Scan for the cell matching the given text and deliver its (x, y) coordinate at center. 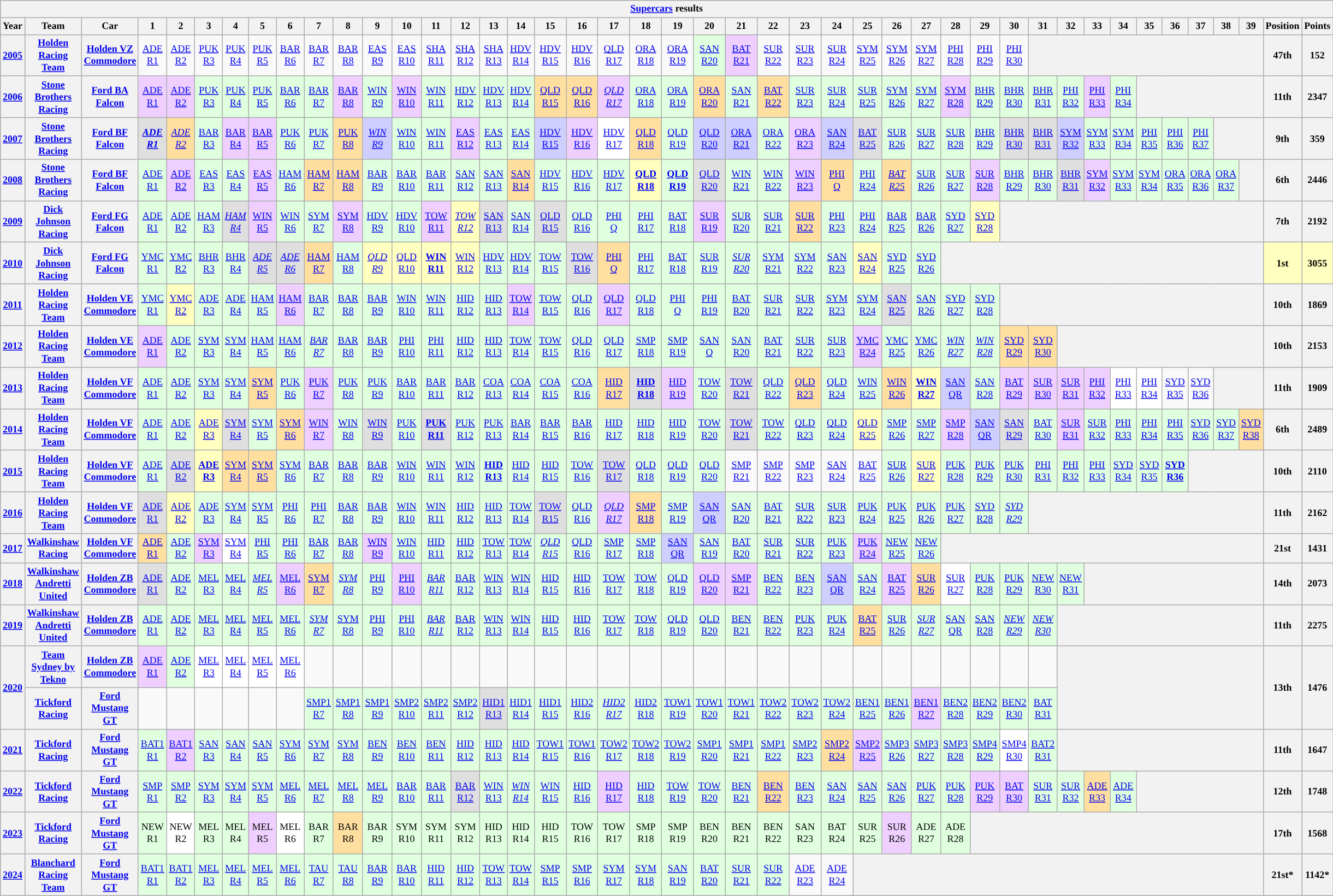
21st (1282, 548)
PHIR19 (709, 305)
13 (494, 26)
SMPR27 (926, 430)
26 (897, 26)
WINR5 (262, 222)
27 (926, 26)
21st* (1282, 875)
Year (13, 26)
16 (582, 26)
HID1R14 (521, 708)
7 (319, 26)
ADER28 (956, 833)
47th (1282, 55)
2018 (13, 584)
SMPR26 (897, 430)
BAT2R31 (1043, 750)
SMP2R10 (407, 708)
SMP2R23 (805, 750)
22 (773, 26)
17th (1282, 833)
SYMR11 (436, 833)
Points (1317, 26)
SANR3 (209, 750)
SYMR21 (773, 263)
Holden VZ Commodore (110, 55)
SYMR10 (407, 833)
ORAR37 (1227, 180)
BATR31 (1043, 708)
2013 (13, 388)
36 (1175, 26)
2005 (13, 55)
ORAR36 (1200, 180)
BARR5 (262, 138)
HDVR9 (377, 222)
38 (1227, 26)
SMP3R28 (956, 750)
1 (152, 26)
SMP1R20 (709, 750)
BHRR3 (209, 263)
1476 (1317, 687)
TOW1R15 (550, 750)
ORAR35 (1175, 180)
2015 (13, 471)
WINR7 (319, 430)
SMPR22 (773, 471)
13th (1282, 687)
33 (1097, 26)
EASR14 (521, 138)
2073 (1317, 584)
20 (709, 26)
2162 (1317, 513)
ORAR20 (709, 97)
SYMR22 (805, 263)
2023 (13, 833)
14th (1282, 584)
2014 (13, 430)
BEN2R28 (956, 708)
1568 (1317, 833)
2007 (13, 138)
15 (550, 26)
YMCR25 (897, 346)
NEWR31 (1071, 584)
SMP1R7 (319, 708)
SMP4R29 (985, 750)
HAMR3 (209, 222)
EASR5 (262, 180)
SMP2R24 (837, 750)
SMP4R30 (1014, 750)
WINR15 (550, 792)
SYDR38 (1251, 430)
Position (1282, 26)
18 (645, 26)
QLDR25 (868, 430)
EASR9 (377, 55)
QLDR9 (377, 263)
1142* (1317, 875)
Ford BA Falcon (110, 97)
SANR29 (1014, 430)
TOWR11 (436, 222)
BARR4 (236, 138)
6 (291, 26)
SYDR26 (926, 263)
SMP1R8 (348, 708)
EASR12 (465, 138)
BATR22 (773, 97)
SANR12 (465, 180)
TOW1R20 (709, 708)
5 (262, 26)
BATR29 (1014, 388)
2153 (1317, 346)
2016 (13, 513)
SYMR28 (956, 97)
BENR10 (407, 750)
10 (407, 26)
34 (1123, 26)
SANR5 (262, 750)
2192 (1317, 222)
HAMR4 (236, 222)
SANQ (709, 346)
SMP3R26 (897, 750)
Walkinshaw Racing (53, 548)
COAR14 (521, 388)
ORAR23 (805, 138)
EASR4 (236, 180)
COAR15 (550, 388)
2017 (13, 548)
ORAR22 (773, 138)
SMPR15 (550, 875)
WINR28 (985, 346)
TAUR7 (319, 875)
SYMR18 (645, 875)
WINR23 (805, 180)
SYDR30 (1043, 346)
9 (377, 26)
31 (1043, 26)
2 (181, 26)
4 (236, 26)
PHIR31 (1043, 471)
PHIR28 (956, 55)
HID1R13 (494, 708)
2019 (13, 625)
SYMR25 (868, 55)
2009 (13, 222)
1748 (1317, 792)
SMPR23 (805, 471)
SYMR12 (465, 833)
1909 (1317, 388)
BENR20 (709, 833)
BATR24 (837, 833)
ORAR21 (741, 138)
COAR16 (582, 388)
HDVR12 (465, 97)
BEN1R26 (897, 708)
2021 (13, 750)
SMPR16 (582, 875)
2010 (13, 263)
7th (1282, 222)
TOW2R22 (773, 708)
MELR7 (319, 792)
TOW1R16 (582, 750)
12 (465, 26)
2020 (13, 687)
PHIR36 (1175, 138)
25 (868, 26)
PUKR11 (436, 430)
ADER4 (236, 305)
SHAR12 (465, 55)
ADER23 (805, 875)
29 (985, 26)
PHIR23 (837, 222)
2024 (13, 875)
NEWR1 (152, 833)
BARR14 (521, 430)
TOW1R19 (678, 708)
PUKR26 (926, 513)
BARR26 (926, 222)
HID2R17 (614, 708)
TOW2R24 (837, 708)
SMPR2 (181, 792)
SHAR11 (436, 55)
2347 (1317, 97)
19 (678, 26)
Blanchard Racing Team (53, 875)
BEN1R27 (926, 708)
1st (1282, 263)
WINR26 (897, 388)
EASR13 (494, 138)
QLDR22 (773, 388)
Team (53, 26)
ADER33 (1097, 792)
BHRR4 (236, 263)
SMPR17 (614, 548)
WINR8 (348, 430)
2011 (13, 305)
NEWR29 (1014, 625)
TOW2R17 (614, 750)
2012 (13, 346)
SURR30 (1043, 388)
WINR6 (291, 222)
TAUR8 (348, 875)
152 (1317, 55)
2008 (13, 180)
PUKR12 (465, 430)
SYMR23 (837, 305)
23 (805, 26)
PHIR30 (1014, 55)
BEN2R29 (985, 708)
2275 (1317, 625)
SANR21 (741, 97)
SYMR24 (868, 305)
BENR11 (436, 750)
SMP2R11 (436, 708)
SMP1R21 (741, 750)
28 (956, 26)
1647 (1317, 750)
TOWR22 (773, 430)
TOW2R19 (678, 750)
1869 (1317, 305)
EASR10 (407, 55)
PHIR37 (1200, 138)
2022 (13, 792)
HID2R16 (582, 708)
WINR22 (773, 180)
SMPR28 (956, 430)
Car (110, 26)
TOWR12 (465, 222)
17 (614, 26)
SMP2R12 (465, 708)
39 (1251, 26)
PUKR13 (494, 430)
NEWR26 (926, 548)
SMP1R9 (377, 708)
2489 (1317, 430)
SYDR25 (897, 263)
3055 (1317, 263)
TOW2R23 (805, 708)
HID1R15 (550, 708)
24 (837, 26)
PHIR11 (436, 346)
TOW2R18 (645, 750)
2006 (13, 97)
COAR13 (494, 388)
PUKR10 (407, 430)
TOWR19 (678, 792)
MELR9 (377, 792)
9th (1282, 138)
SMP2R25 (868, 750)
359 (1317, 138)
TOW1R21 (741, 708)
30 (1014, 26)
Team Sydney by Tekno (53, 667)
YMCR26 (926, 346)
SMPR1 (152, 792)
SYDR34 (1123, 471)
37 (1200, 26)
2446 (1317, 180)
12th (1282, 792)
PUKR25 (897, 513)
1431 (1317, 548)
BEN2R30 (1014, 708)
14 (521, 26)
HDVR10 (407, 222)
SANR4 (236, 750)
SMP3R27 (926, 750)
PHIR7 (319, 513)
35 (1150, 26)
Supercars results (667, 9)
PHIR29 (985, 55)
BARR16 (582, 430)
PUKR30 (1014, 471)
WINR21 (741, 180)
BARR25 (897, 222)
HID2R18 (645, 708)
ADER6 (291, 263)
EASR3 (209, 180)
3 (209, 26)
BARR3 (209, 138)
PUKR9 (377, 388)
SYDR37 (1227, 430)
ADER34 (1123, 792)
WINR25 (868, 388)
ADER24 (837, 875)
NEWR25 (897, 548)
BARR15 (550, 430)
21 (741, 26)
2110 (1317, 471)
SYMR17 (614, 875)
BENR9 (377, 750)
MELR8 (348, 792)
32 (1071, 26)
BEN1R25 (868, 708)
11 (436, 26)
QLDR10 (407, 263)
SMP1R22 (773, 750)
ADER5 (262, 263)
YMCR24 (868, 346)
SHAR13 (494, 55)
8 (348, 26)
ADER27 (926, 833)
NEWR2 (181, 833)
PHIR5 (262, 548)
